From the cell containing the given text, extract its center point as [x, y] coordinate. 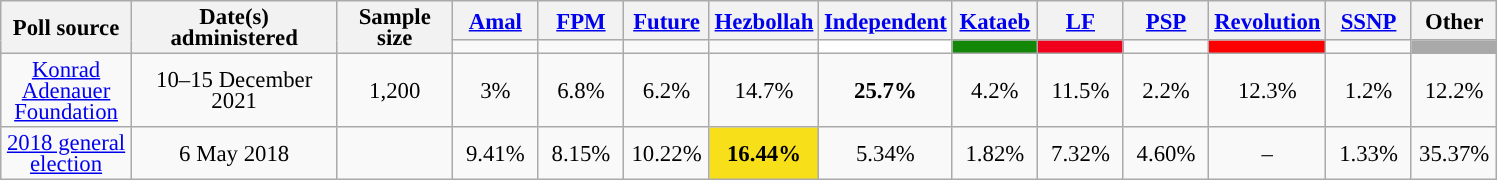
14.7% [764, 91]
Date(s) administered [234, 28]
– [1268, 154]
Poll source [66, 28]
7.32% [1081, 154]
Other [1454, 20]
SSNP [1369, 20]
Revolution [1268, 20]
Future [667, 20]
16.44% [764, 154]
5.34% [886, 154]
11.5% [1081, 91]
8.15% [581, 154]
4.60% [1166, 154]
10.22% [667, 154]
2.2% [1166, 91]
Hezbollah [764, 20]
FPM [581, 20]
1.82% [995, 154]
2018 general election [66, 154]
4.2% [995, 91]
10–15 December 2021 [234, 91]
6.8% [581, 91]
25.7% [886, 91]
12.3% [1268, 91]
6 May 2018 [234, 154]
6.2% [667, 91]
Konrad Adenauer Foundation [66, 91]
Independent [886, 20]
3% [496, 91]
1,200 [395, 91]
Sample size [395, 28]
Amal [496, 20]
Kataeb [995, 20]
9.41% [496, 154]
35.37% [1454, 154]
PSP [1166, 20]
1.2% [1369, 91]
12.2% [1454, 91]
LF [1081, 20]
1.33% [1369, 154]
